Return [X, Y] of the center of cell containing provided text 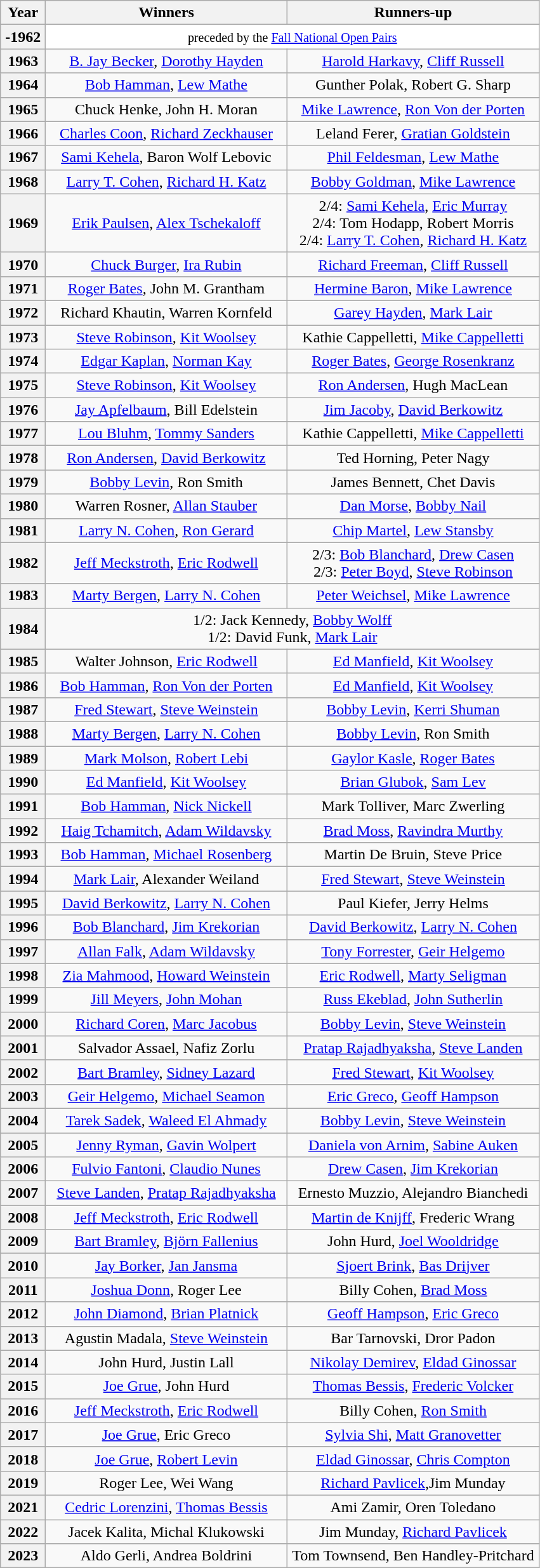
Drew Casen, Jim Krekorian [413, 1169]
Leland Ferer, Gratian Goldstein [413, 133]
1986 [23, 685]
Eric Greco, Geoff Hampson [413, 1096]
1999 [23, 1000]
2008 [23, 1217]
2018 [23, 1459]
1998 [23, 975]
Jay Apfelbaum, Bill Edelstein [166, 410]
Jay Borker, Jan Jansma [166, 1266]
-1962 [23, 37]
Edgar Kaplan, Norman Kay [166, 361]
2012 [23, 1314]
Geir Helgemo, Michael Seamon [166, 1096]
Richard Coren, Marc Jacobus [166, 1024]
1993 [23, 855]
Jill Meyers, John Mohan [166, 1000]
Mark Lair, Alexander Weiland [166, 879]
2003 [23, 1096]
Erik Paulsen, Alex Tschekaloff [166, 223]
1992 [23, 831]
Fred Stewart, Kit Woolsey [413, 1072]
Tony Forrester, Geir Helgemo [413, 951]
Brian Glubok, Sam Lev [413, 782]
Bob Hamman, Nick Nickell [166, 807]
Larry T. Cohen, Richard H. Katz [166, 182]
2007 [23, 1193]
Jacek Kalita, Michal Klukowski [166, 1531]
Agustin Madala, Steve Weinstein [166, 1338]
1966 [23, 133]
John Diamond, Brian Platnick [166, 1314]
1978 [23, 458]
Billy Cohen, Ron Smith [413, 1411]
Thomas Bessis, Frederic Volcker [413, 1386]
Bart Bramley, Sidney Lazard [166, 1072]
1968 [23, 182]
2011 [23, 1290]
1974 [23, 361]
Ron Andersen, Hugh MacLean [413, 385]
Joshua Donn, Roger Lee [166, 1290]
John Hurd, Justin Lall [166, 1362]
Ron Andersen, David Berkowitz [166, 458]
Dan Morse, Bobby Nail [413, 506]
2014 [23, 1362]
2001 [23, 1048]
Harold Harkavy, Cliff Russell [413, 61]
Lou Bluhm, Tommy Sanders [166, 434]
1965 [23, 109]
Eldad Ginossar, Chris Compton [413, 1459]
Charles Coon, Richard Zeckhauser [166, 133]
Nikolay Demirev, Eldad Ginossar [413, 1362]
1979 [23, 482]
Richard Khautin, Warren Kornfeld [166, 312]
Tom Townsend, Ben Handley-Pritchard [413, 1556]
1989 [23, 758]
1963 [23, 61]
Fulvio Fantoni, Claudio Nunes [166, 1169]
Bobby Goldman, Mike Lawrence [413, 182]
2/3: Bob Blanchard, Drew Casen2/3: Peter Boyd, Steve Robinson [413, 563]
1980 [23, 506]
1984 [23, 629]
Joe Grue, Eric Greco [166, 1435]
1967 [23, 157]
Billy Cohen, Brad Moss [413, 1290]
Martin de Knijff, Frederic Wrang [413, 1217]
1964 [23, 85]
Mark Molson, Robert Lebi [166, 758]
2023 [23, 1556]
Walter Johnson, Eric Rodwell [166, 661]
Larry N. Cohen, Ron Gerard [166, 530]
Sylvia Shi, Matt Granovetter [413, 1435]
Phil Feldesman, Lew Mathe [413, 157]
Brad Moss, Ravindra Murthy [413, 831]
1994 [23, 879]
2004 [23, 1120]
Ted Horning, Peter Nagy [413, 458]
Pratap Rajadhyaksha, Steve Landen [413, 1048]
Aldo Gerli, Andrea Boldrini [166, 1556]
Zia Mahmood, Howard Weinstein [166, 975]
2013 [23, 1338]
Bob Blanchard, Jim Krekorian [166, 927]
1977 [23, 434]
Gaylor Kasle, Roger Bates [413, 758]
Haig Tchamitch, Adam Wildavsky [166, 831]
Paul Kiefer, Jerry Helms [413, 903]
Eric Rodwell, Marty Seligman [413, 975]
B. Jay Becker, Dorothy Hayden [166, 61]
1990 [23, 782]
1976 [23, 410]
Year [23, 13]
Joe Grue, Robert Levin [166, 1459]
Bob Hamman, Ron Von der Porten [166, 685]
Bobby Levin, Kerri Shuman [413, 709]
Mark Tolliver, Marc Zwerling [413, 807]
Allan Falk, Adam Wildavsky [166, 951]
Jim Jacoby, David Berkowitz [413, 410]
Joe Grue, John Hurd [166, 1386]
Roger Bates, John M. Grantham [166, 288]
Richard Freeman, Cliff Russell [413, 264]
2021 [23, 1507]
1972 [23, 312]
2000 [23, 1024]
Bob Hamman, Michael Rosenberg [166, 855]
2006 [23, 1169]
Russ Ekeblad, John Sutherlin [413, 1000]
Jenny Ryman, Gavin Wolpert [166, 1145]
Jim Munday, Richard Pavlicek [413, 1531]
Ernesto Muzzio, Alejandro Bianchedi [413, 1193]
1982 [23, 563]
1988 [23, 734]
Salvador Assael, Nafiz Zorlu [166, 1048]
2010 [23, 1266]
Roger Lee, Wei Wang [166, 1483]
1975 [23, 385]
Daniela von Arnim, Sabine Auken [413, 1145]
Runners-up [413, 13]
Martin De Bruin, Steve Price [413, 855]
1991 [23, 807]
Winners [166, 13]
Steve Landen, Pratap Rajadhyaksha [166, 1193]
Mike Lawrence, Ron Von der Porten [413, 109]
2022 [23, 1531]
2/4: Sami Kehela, Eric Murray 2/4: Tom Hodapp, Robert Morris 2/4: Larry T. Cohen, Richard H. Katz [413, 223]
2002 [23, 1072]
Sjoert Brink, Bas Drijver [413, 1266]
Chip Martel, Lew Stansby [413, 530]
1/2: Jack Kennedy, Bobby Wolff 1/2: David Funk, Mark Lair [293, 629]
2019 [23, 1483]
1985 [23, 661]
preceded by the Fall National Open Pairs [293, 37]
1996 [23, 927]
Sami Kehela, Baron Wolf Lebovic [166, 157]
Hermine Baron, Mike Lawrence [413, 288]
Bob Hamman, Lew Mathe [166, 85]
Warren Rosner, Allan Stauber [166, 506]
Ami Zamir, Oren Toledano [413, 1507]
Chuck Henke, John H. Moran [166, 109]
1973 [23, 337]
1971 [23, 288]
2015 [23, 1386]
Gunther Polak, Robert G. Sharp [413, 85]
1987 [23, 709]
Bar Tarnovski, Dror Padon [413, 1338]
2016 [23, 1411]
Peter Weichsel, Mike Lawrence [413, 596]
Roger Bates, George Rosenkranz [413, 361]
1997 [23, 951]
Bart Bramley, Björn Fallenius [166, 1242]
Geoff Hampson, Eric Greco [413, 1314]
2005 [23, 1145]
James Bennett, Chet Davis [413, 482]
John Hurd, Joel Wooldridge [413, 1242]
Garey Hayden, Mark Lair [413, 312]
Chuck Burger, Ira Rubin [166, 264]
Richard Pavlicek,Jim Munday [413, 1483]
1981 [23, 530]
1969 [23, 223]
1983 [23, 596]
1995 [23, 903]
2017 [23, 1435]
1970 [23, 264]
Cedric Lorenzini, Thomas Bessis [166, 1507]
Tarek Sadek, Waleed El Ahmady [166, 1120]
2009 [23, 1242]
